Detect which cell encompasses the target text, then output its (X, Y) center coordinate. 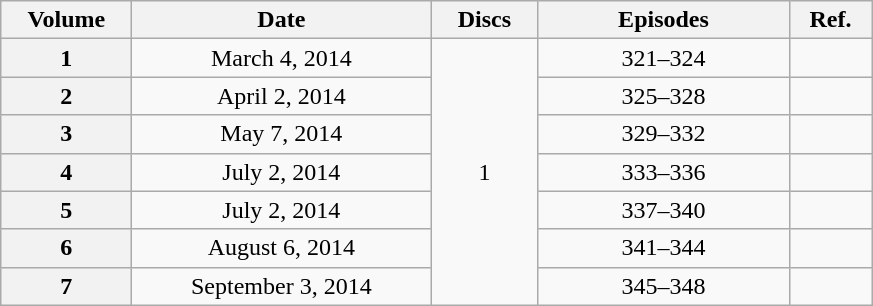
May 7, 2014 (282, 134)
Date (282, 20)
Ref. (830, 20)
321–324 (664, 58)
5 (66, 210)
329–332 (664, 134)
345–348 (664, 286)
September 3, 2014 (282, 286)
Discs (484, 20)
4 (66, 172)
325–328 (664, 96)
333–336 (664, 172)
7 (66, 286)
337–340 (664, 210)
March 4, 2014 (282, 58)
Episodes (664, 20)
Volume (66, 20)
341–344 (664, 248)
April 2, 2014 (282, 96)
3 (66, 134)
2 (66, 96)
August 6, 2014 (282, 248)
6 (66, 248)
